Determine the [x, y] coordinate at the center of the cell enclosing the given text.  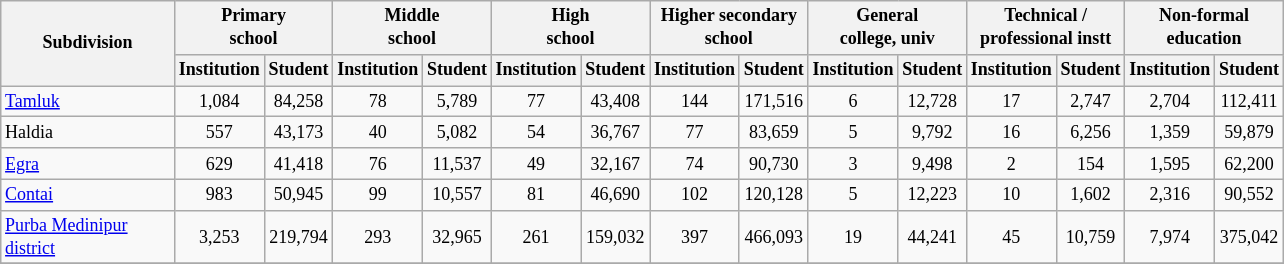
12,223 [932, 194]
293 [378, 237]
46,690 [616, 194]
159,032 [616, 237]
3,253 [219, 237]
74 [695, 164]
83,659 [774, 132]
397 [695, 237]
Subdivision [88, 44]
5,789 [458, 102]
120,128 [774, 194]
102 [695, 194]
Tamluk [88, 102]
557 [219, 132]
49 [536, 164]
43,408 [616, 102]
Haldia [88, 132]
36,767 [616, 132]
375,042 [1250, 237]
45 [1011, 237]
41,418 [298, 164]
32,167 [616, 164]
466,093 [774, 237]
32,965 [458, 237]
44,241 [932, 237]
40 [378, 132]
Middleschool [412, 28]
Purba Medinipur district [88, 237]
81 [536, 194]
Technical /professional instt [1045, 28]
54 [536, 132]
1,084 [219, 102]
62,200 [1250, 164]
Contai [88, 194]
11,537 [458, 164]
3 [853, 164]
84,258 [298, 102]
10,557 [458, 194]
12,728 [932, 102]
10,759 [1090, 237]
7,974 [1170, 237]
2,704 [1170, 102]
90,730 [774, 164]
Generalcollege, univ [887, 28]
16 [1011, 132]
2,316 [1170, 194]
76 [378, 164]
9,498 [932, 164]
629 [219, 164]
Egra [88, 164]
1,595 [1170, 164]
2 [1011, 164]
154 [1090, 164]
10 [1011, 194]
59,879 [1250, 132]
112,411 [1250, 102]
983 [219, 194]
171,516 [774, 102]
6,256 [1090, 132]
1,602 [1090, 194]
99 [378, 194]
78 [378, 102]
9,792 [932, 132]
2,747 [1090, 102]
17 [1011, 102]
Highschool [570, 28]
90,552 [1250, 194]
43,173 [298, 132]
144 [695, 102]
1,359 [1170, 132]
Non-formaleducation [1204, 28]
Primaryschool [253, 28]
261 [536, 237]
19 [853, 237]
50,945 [298, 194]
Higher secondaryschool [729, 28]
219,794 [298, 237]
5,082 [458, 132]
6 [853, 102]
